From the cell containing the given text, extract its center point as [x, y] coordinate. 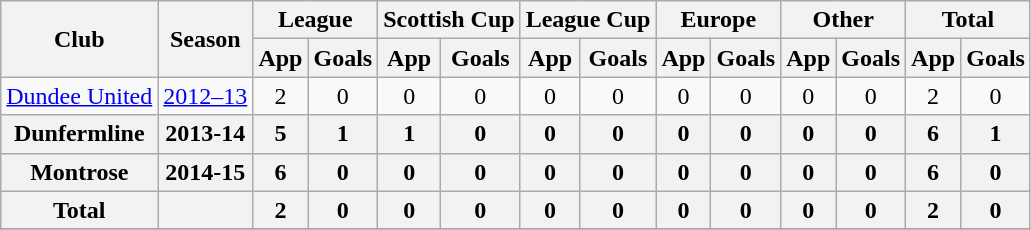
5 [280, 134]
League [316, 20]
2013-14 [206, 134]
Club [80, 39]
Scottish Cup [449, 20]
2012–13 [206, 96]
Dunfermline [80, 134]
Montrose [80, 172]
Europe [718, 20]
Other [844, 20]
League Cup [588, 20]
2014-15 [206, 172]
Dundee United [80, 96]
Season [206, 39]
